Scan for the cell matching the given text and deliver its [X, Y] coordinate at center. 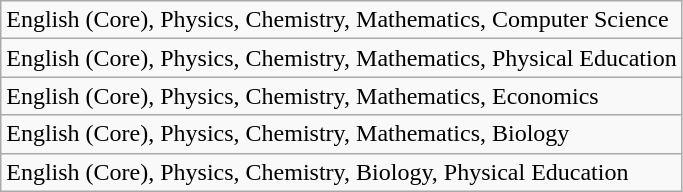
English (Core), Physics, Chemistry, Mathematics, Computer Science [342, 20]
English (Core), Physics, Chemistry, Biology, Physical Education [342, 172]
English (Core), Physics, Chemistry, Mathematics, Biology [342, 134]
English (Core), Physics, Chemistry, Mathematics, Physical Education [342, 58]
English (Core), Physics, Chemistry, Mathematics, Economics [342, 96]
